Find where the given text appears and provide that cell's center as (X, Y) coordinate. 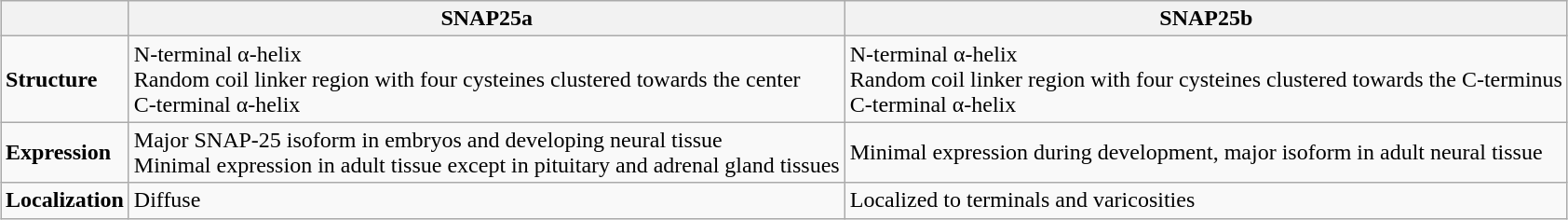
N-terminal α-helixRandom coil linker region with four cysteines clustered towards the centerC-terminal α-helix (486, 79)
Expression (65, 153)
SNAP25b (1206, 19)
N-terminal α-helixRandom coil linker region with four cysteines clustered towards the C-terminusC-terminal α-helix (1206, 79)
Localized to terminals and varicosities (1206, 200)
Localization (65, 200)
SNAP25a (486, 19)
Diffuse (486, 200)
Major SNAP-25 isoform in embryos and developing neural tissueMinimal expression in adult tissue except in pituitary and adrenal gland tissues (486, 153)
Structure (65, 79)
Minimal expression during development, major isoform in adult neural tissue (1206, 153)
